From the cell containing the given text, extract its center point as (X, Y) coordinate. 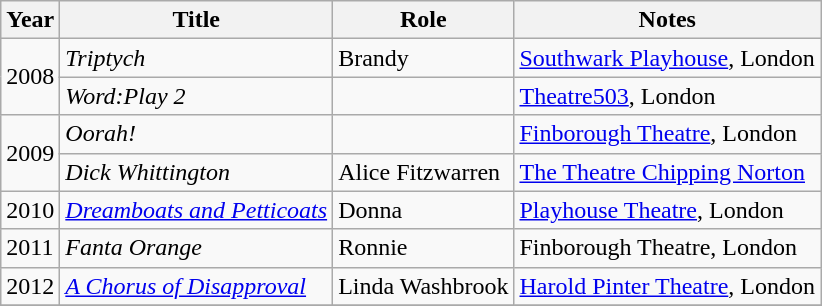
Role (424, 20)
2011 (30, 248)
Playhouse Theatre, London (668, 210)
Theatre503, London (668, 96)
Year (30, 20)
Brandy (424, 58)
The Theatre Chipping Norton (668, 172)
Harold Pinter Theatre, London (668, 286)
Oorah! (196, 134)
Linda Washbrook (424, 286)
Notes (668, 20)
2012 (30, 286)
Donna (424, 210)
A Chorus of Disapproval (196, 286)
Alice Fitzwarren (424, 172)
Ronnie (424, 248)
Word:Play 2 (196, 96)
2009 (30, 153)
Dick Whittington (196, 172)
2010 (30, 210)
Dreamboats and Petticoats (196, 210)
Title (196, 20)
Fanta Orange (196, 248)
2008 (30, 77)
Southwark Playhouse, London (668, 58)
Triptych (196, 58)
